Output the [x, y] coordinate of the center of the cell containing the given text.  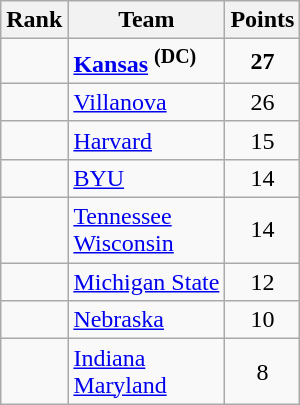
IndianaMaryland [146, 372]
Team [146, 20]
Michigan State [146, 282]
Nebraska [146, 320]
Points [262, 20]
15 [262, 140]
8 [262, 372]
26 [262, 102]
Harvard [146, 140]
27 [262, 62]
BYU [146, 178]
Kansas (DC) [146, 62]
12 [262, 282]
TennesseeWisconsin [146, 230]
Rank [34, 20]
Villanova [146, 102]
10 [262, 320]
